Extract the [X, Y] coordinate from the center of the cell holding the provided text.  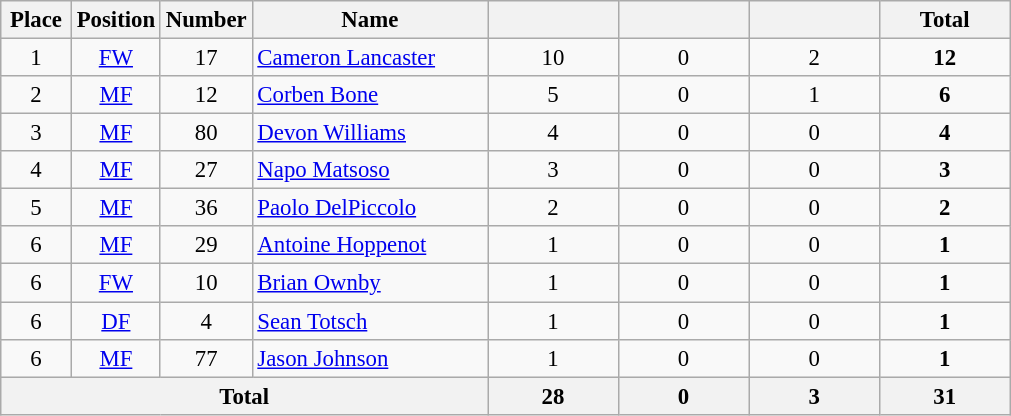
Napo Matsoso [370, 170]
31 [944, 396]
Position [116, 20]
Cameron Lancaster [370, 58]
Devon Williams [370, 133]
Name [370, 20]
Corben Bone [370, 95]
28 [554, 396]
27 [206, 170]
17 [206, 58]
Jason Johnson [370, 358]
77 [206, 358]
Paolo DelPiccolo [370, 208]
DF [116, 321]
29 [206, 245]
Brian Ownby [370, 283]
80 [206, 133]
Number [206, 20]
Antoine Hoppenot [370, 245]
Sean Totsch [370, 321]
Place [36, 20]
36 [206, 208]
